Search for the cell housing the specified text and yield its [X, Y] center coordinate. 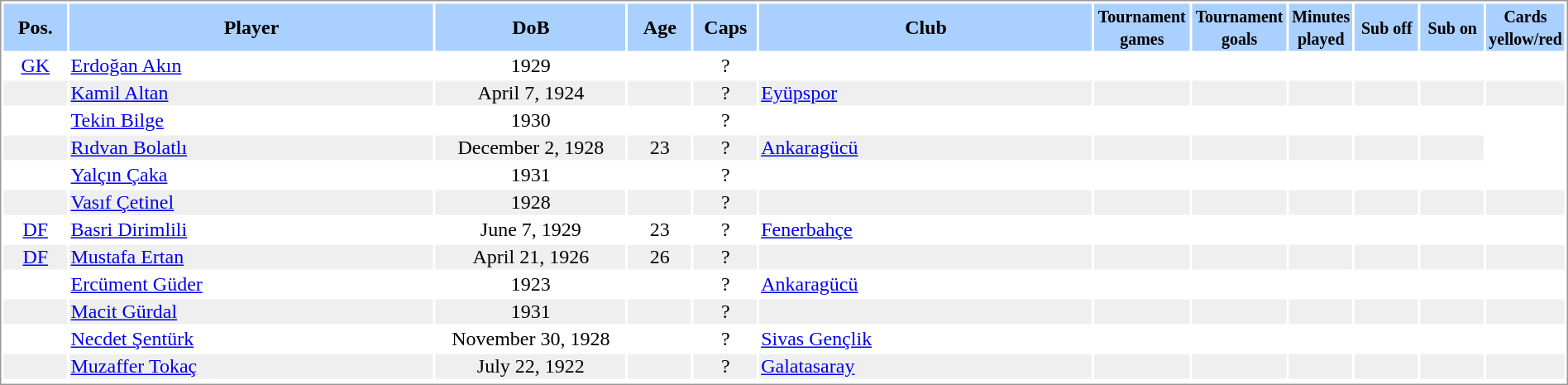
Pos. [35, 26]
Tekin Bilge [251, 120]
Basri Dirimlili [251, 229]
1929 [531, 65]
Erdoğan Akın [251, 65]
Mustafa Ertan [251, 257]
Vasıf Çetinel [251, 203]
Minutesplayed [1322, 26]
1930 [531, 120]
December 2, 1928 [531, 148]
Fenerbahçe [926, 229]
Ercüment Güder [251, 284]
April 21, 1926 [531, 257]
Macit Gürdal [251, 312]
Club [926, 26]
Yalçın Çaka [251, 175]
June 7, 1929 [531, 229]
Eyüpspor [926, 94]
Sub on [1452, 26]
Sub off [1386, 26]
GK [35, 65]
Tournamentgames [1141, 26]
Player [251, 26]
1923 [531, 284]
1928 [531, 203]
Rıdvan Bolatlı [251, 148]
26 [660, 257]
Necdet Şentürk [251, 339]
Tournamentgoals [1239, 26]
July 22, 1922 [531, 367]
Galatasaray [926, 367]
April 7, 1924 [531, 94]
Muzaffer Tokaç [251, 367]
November 30, 1928 [531, 339]
Cardsyellow/red [1526, 26]
Caps [726, 26]
Sivas Gençlik [926, 339]
DoB [531, 26]
Kamil Altan [251, 94]
Age [660, 26]
